Provide the [X, Y] coordinate of the cell's center where the given text is located.  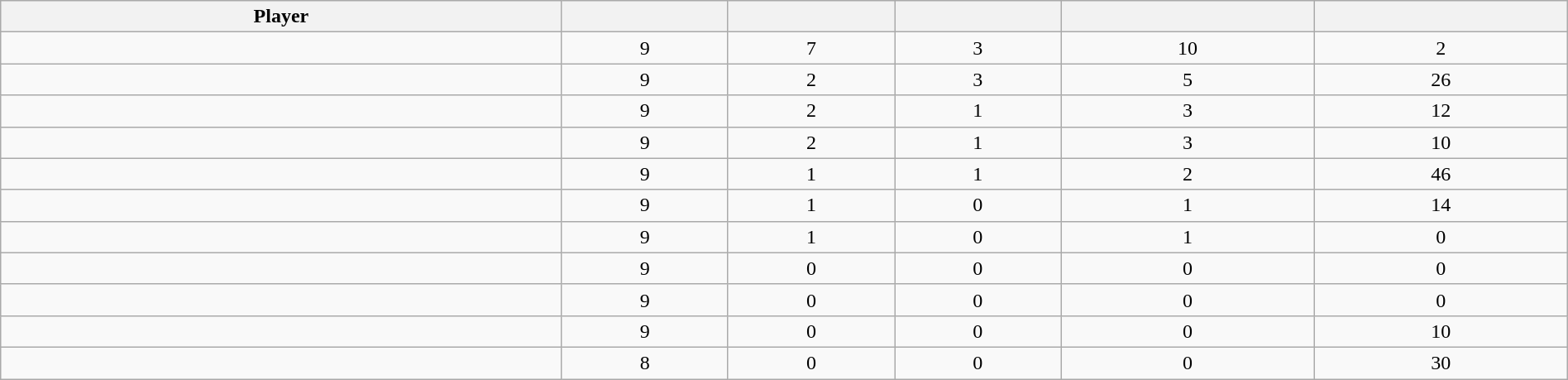
14 [1441, 205]
Player [281, 17]
46 [1441, 174]
8 [645, 363]
26 [1441, 79]
5 [1188, 79]
7 [810, 48]
12 [1441, 111]
30 [1441, 363]
